Search for the cell housing the specified text and yield its [X, Y] center coordinate. 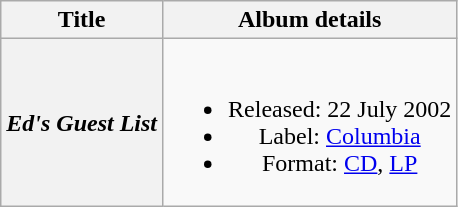
Title [82, 20]
Ed's Guest List [82, 122]
Released: 22 July 2002Label: ColumbiaFormat: CD, LP [310, 122]
Album details [310, 20]
